Return (x, y) of the center of cell containing provided text 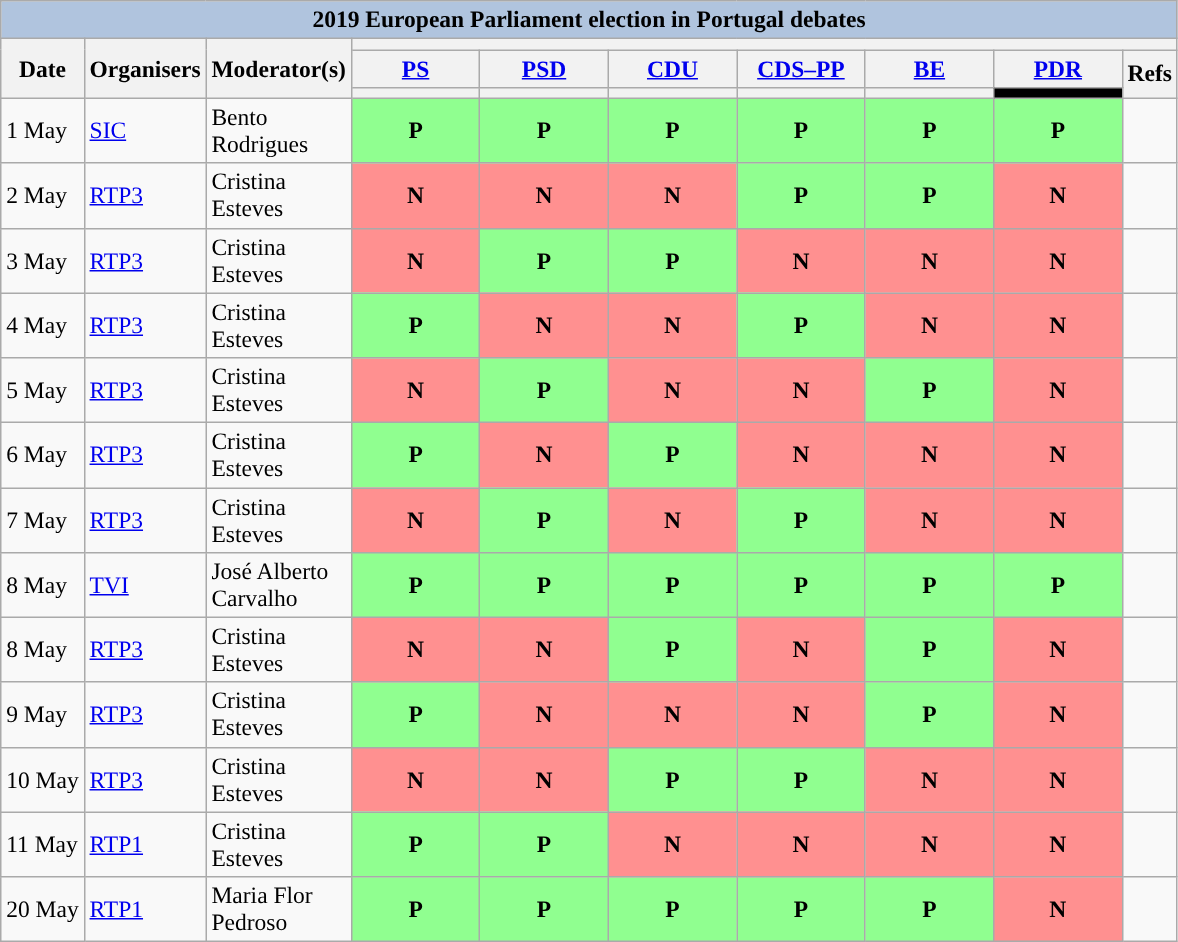
José AlbertoCarvalho (278, 584)
10 May (42, 780)
Moderator(s) (278, 68)
Date (42, 68)
CDS–PP (801, 68)
PDR (1058, 68)
20 May (42, 908)
CDU (672, 68)
5 May (42, 390)
1 May (42, 130)
2 May (42, 196)
4 May (42, 326)
Maria FlorPedroso (278, 908)
PSD (544, 68)
7 May (42, 520)
PS (415, 68)
3 May (42, 260)
SIC (145, 130)
6 May (42, 454)
11 May (42, 844)
TVI (145, 584)
Organisers (145, 68)
BentoRodrigues (278, 130)
Refs (1150, 74)
2019 European Parliament election in Portugal debates (590, 19)
9 May (42, 714)
BE (929, 68)
